Search for the cell housing the specified text and yield its [x, y] center coordinate. 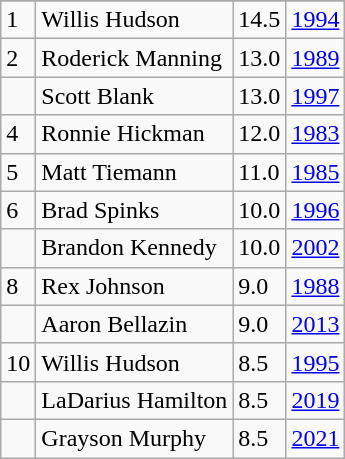
2013 [316, 324]
Brad Spinks [134, 210]
1 [18, 20]
12.0 [260, 134]
1994 [316, 20]
6 [18, 210]
Scott Blank [134, 96]
2019 [316, 400]
4 [18, 134]
1989 [316, 58]
Ronnie Hickman [134, 134]
Matt Tiemann [134, 172]
1995 [316, 362]
10 [18, 362]
1996 [316, 210]
Brandon Kennedy [134, 248]
Rex Johnson [134, 286]
5 [18, 172]
Aaron Bellazin [134, 324]
2021 [316, 438]
LaDarius Hamilton [134, 400]
Grayson Murphy [134, 438]
2002 [316, 248]
14.5 [260, 20]
8 [18, 286]
1983 [316, 134]
1988 [316, 286]
2 [18, 58]
1985 [316, 172]
Roderick Manning [134, 58]
11.0 [260, 172]
1997 [316, 96]
